Determine the [x, y] coordinate at the center of the cell enclosing the given text.  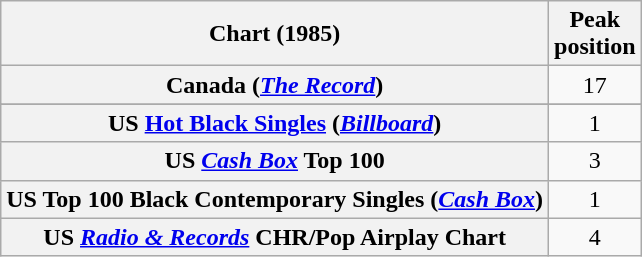
US Top 100 Black Contemporary Singles (Cash Box) [275, 199]
US Hot Black Singles (Billboard) [275, 123]
Chart (1985) [275, 34]
Canada (The Record) [275, 85]
3 [595, 161]
US Cash Box Top 100 [275, 161]
Peakposition [595, 34]
US Radio & Records CHR/Pop Airplay Chart [275, 237]
17 [595, 85]
4 [595, 237]
